From the cell containing the given text, extract its center point as [x, y] coordinate. 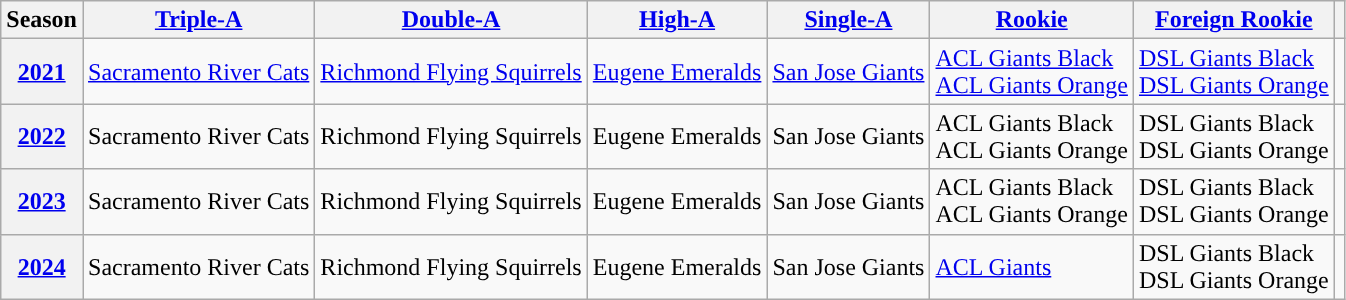
Double-A [451, 20]
2022 [42, 136]
Season [42, 20]
2023 [42, 202]
2021 [42, 72]
2024 [42, 266]
ACL Giants [1032, 266]
Single-A [848, 20]
Triple-A [198, 20]
Foreign Rookie [1234, 20]
Rookie [1032, 20]
High-A [677, 20]
